Identify which cell holds the provided text, then report its [x, y] central coordinate. 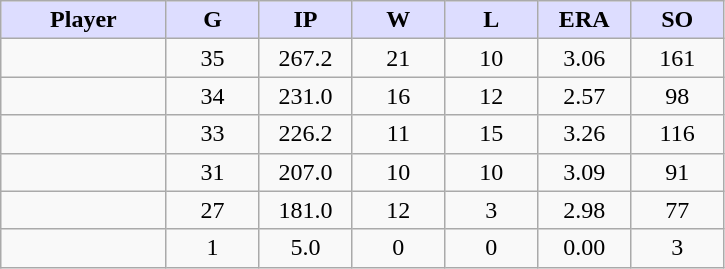
116 [678, 134]
33 [212, 134]
98 [678, 96]
ERA [584, 20]
3.09 [584, 172]
181.0 [306, 210]
3.26 [584, 134]
Player [84, 20]
91 [678, 172]
SO [678, 20]
IP [306, 20]
161 [678, 58]
L [492, 20]
226.2 [306, 134]
0.00 [584, 248]
231.0 [306, 96]
207.0 [306, 172]
5.0 [306, 248]
15 [492, 134]
27 [212, 210]
2.98 [584, 210]
31 [212, 172]
16 [398, 96]
W [398, 20]
3.06 [584, 58]
21 [398, 58]
35 [212, 58]
267.2 [306, 58]
34 [212, 96]
1 [212, 248]
2.57 [584, 96]
G [212, 20]
11 [398, 134]
77 [678, 210]
